Find where the given text appears and provide that cell's center as (X, Y) coordinate. 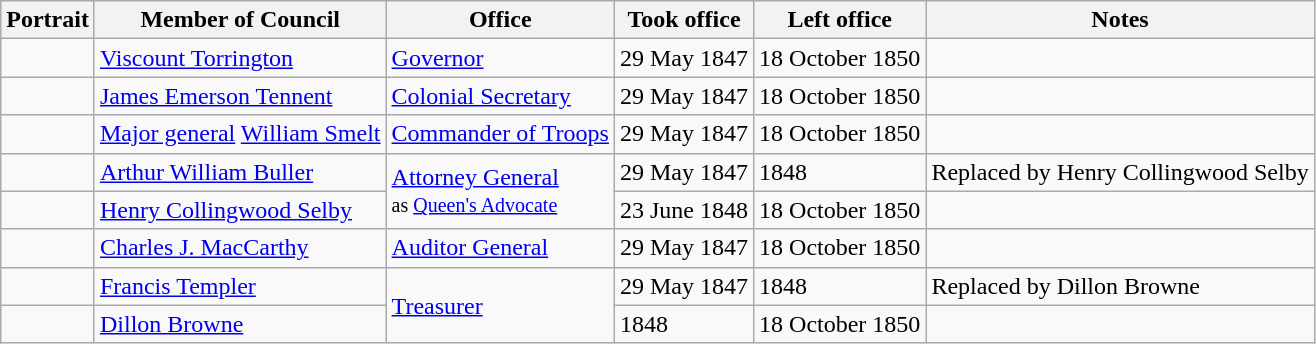
Left office (840, 20)
Portrait (48, 20)
Auditor General (500, 248)
Colonial Secretary (500, 96)
Treasurer (500, 305)
Member of Council (240, 20)
Governor (500, 58)
Commander of Troops (500, 134)
Henry Collingwood Selby (240, 210)
Office (500, 20)
23 June 1848 (684, 210)
Dillon Browne (240, 324)
Took office (684, 20)
Replaced by Dillon Browne (1120, 286)
James Emerson Tennent (240, 96)
Charles J. MacCarthy (240, 248)
Viscount Torrington (240, 58)
Arthur William Buller (240, 172)
Notes (1120, 20)
Major general William Smelt (240, 134)
Attorney Generalas Queen's Advocate (500, 191)
Francis Templer (240, 286)
Replaced by Henry Collingwood Selby (1120, 172)
